From the cell containing the given text, extract its center point as [X, Y] coordinate. 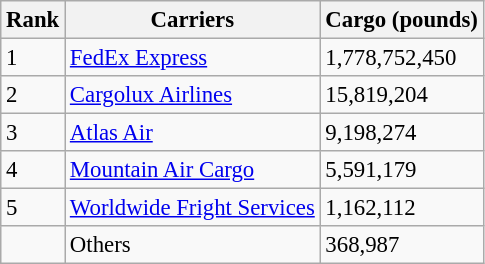
2 [33, 95]
3 [33, 133]
15,819,204 [402, 95]
1,778,752,450 [402, 58]
5,591,179 [402, 170]
5 [33, 208]
1,162,112 [402, 208]
Worldwide Fright Services [193, 208]
Mountain Air Cargo [193, 170]
Others [193, 245]
368,987 [402, 245]
9,198,274 [402, 133]
Carriers [193, 20]
Atlas Air [193, 133]
1 [33, 58]
Cargolux Airlines [193, 95]
4 [33, 170]
Cargo (pounds) [402, 20]
FedEx Express [193, 58]
Rank [33, 20]
